Provide the [x, y] coordinate of the cell's center where the given text is located.  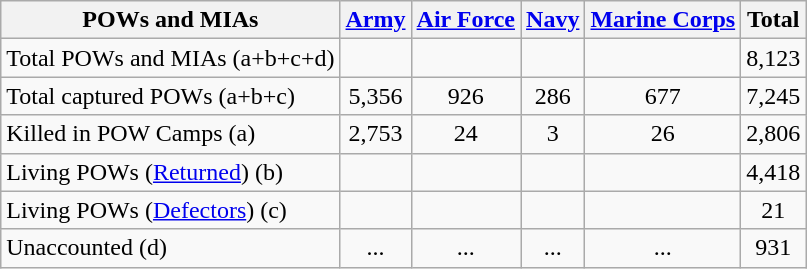
Total captured POWs (a+b+c) [170, 96]
286 [553, 96]
677 [663, 96]
Total POWs and MIAs (a+b+c+d) [170, 58]
Total [774, 20]
26 [663, 134]
Unaccounted (d) [170, 248]
7,245 [774, 96]
5,356 [376, 96]
21 [774, 210]
2,753 [376, 134]
24 [466, 134]
Marine Corps [663, 20]
POWs and MIAs [170, 20]
926 [466, 96]
3 [553, 134]
4,418 [774, 172]
Air Force [466, 20]
Navy [553, 20]
2,806 [774, 134]
Living POWs (Defectors) (c) [170, 210]
Living POWs (Returned) (b) [170, 172]
Killed in POW Camps (a) [170, 134]
8,123 [774, 58]
Army [376, 20]
931 [774, 248]
